Search for the cell housing the specified text and yield its [X, Y] center coordinate. 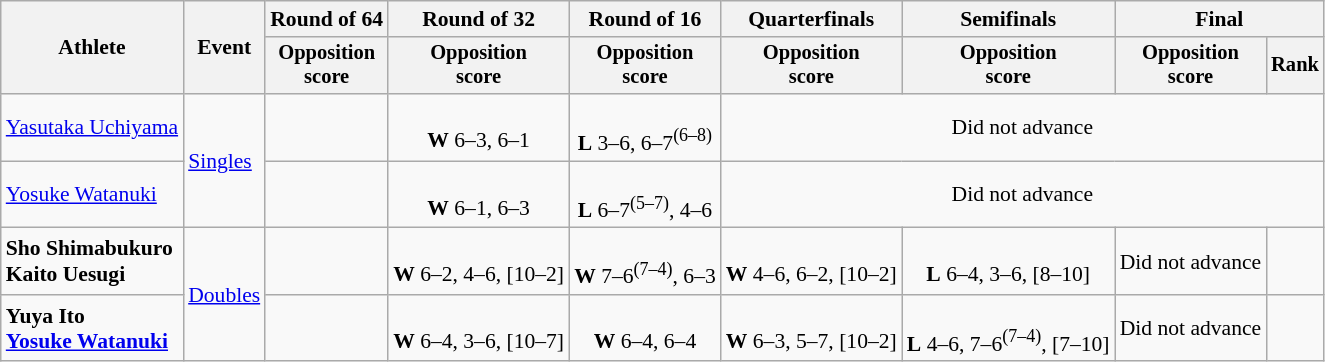
L 3–6, 6–7(6–8) [645, 128]
L 6–7(5–7), 4–6 [645, 194]
Quarterfinals [812, 19]
Yuya ItoYosuke Watanuki [92, 328]
Rank [1295, 66]
Event [224, 48]
W 6–4, 6–4 [645, 328]
W 6–3, 6–1 [478, 128]
L 6–4, 3–6, [8–10] [1008, 262]
Yosuke Watanuki [92, 194]
Semifinals [1008, 19]
L 4–6, 7–6(7–4), [7–10] [1008, 328]
Round of 32 [478, 19]
Athlete [92, 48]
Round of 16 [645, 19]
Round of 64 [326, 19]
Final [1220, 19]
Yasutaka Uchiyama [92, 128]
W 6–2, 4–6, [10–2] [478, 262]
W 6–1, 6–3 [478, 194]
W 6–4, 3–6, [10–7] [478, 328]
Sho ShimabukuroKaito Uesugi [92, 262]
W 7–6(7–4), 6–3 [645, 262]
Doubles [224, 295]
W 4–6, 6–2, [10–2] [812, 262]
W 6–3, 5–7, [10–2] [812, 328]
Singles [224, 161]
